Output the [x, y] coordinate of the center of the cell containing the given text.  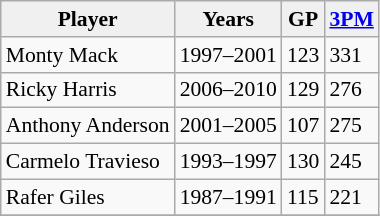
129 [304, 90]
Ricky Harris [88, 90]
Anthony Anderson [88, 126]
Player [88, 19]
Carmelo Travieso [88, 162]
Years [228, 19]
1997–2001 [228, 55]
123 [304, 55]
107 [304, 126]
276 [351, 90]
3PM [351, 19]
GP [304, 19]
1987–1991 [228, 197]
221 [351, 197]
2006–2010 [228, 90]
245 [351, 162]
115 [304, 197]
275 [351, 126]
Monty Mack [88, 55]
1993–1997 [228, 162]
2001–2005 [228, 126]
130 [304, 162]
Rafer Giles [88, 197]
331 [351, 55]
